Determine the [X, Y] coordinate at the center of the cell enclosing the given text.  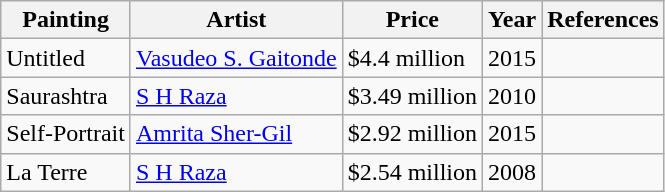
$2.92 million [412, 134]
$4.4 million [412, 58]
Saurashtra [66, 96]
Price [412, 20]
References [604, 20]
2008 [512, 172]
$2.54 million [412, 172]
$3.49 million [412, 96]
Self-Portrait [66, 134]
Year [512, 20]
Amrita Sher-Gil [236, 134]
Untitled [66, 58]
Vasudeo S. Gaitonde [236, 58]
2010 [512, 96]
Artist [236, 20]
Painting [66, 20]
La Terre [66, 172]
